Locate the cell with the specified text and output its [x, y] center coordinate. 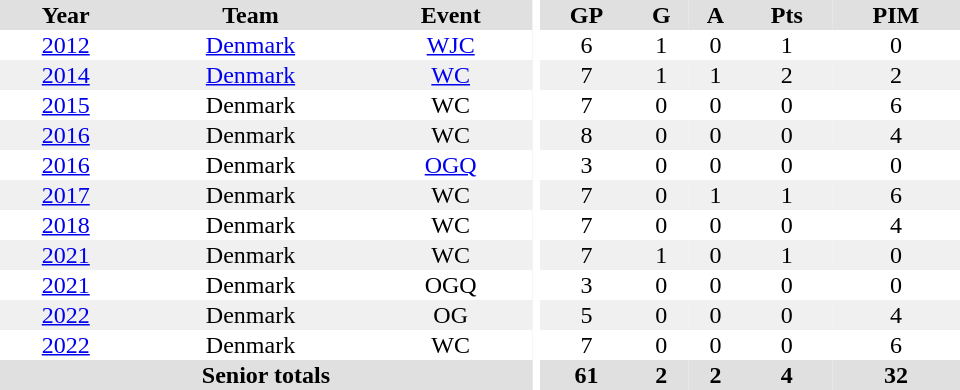
2014 [66, 75]
2018 [66, 225]
Pts [787, 15]
A [715, 15]
8 [587, 135]
32 [896, 375]
2017 [66, 195]
Team [250, 15]
61 [587, 375]
Year [66, 15]
G [661, 15]
Senior totals [266, 375]
GP [587, 15]
2012 [66, 45]
Event [450, 15]
WJC [450, 45]
PIM [896, 15]
5 [587, 315]
OG [450, 315]
2015 [66, 105]
